Determine the [X, Y] coordinate at the center of the cell enclosing the given text.  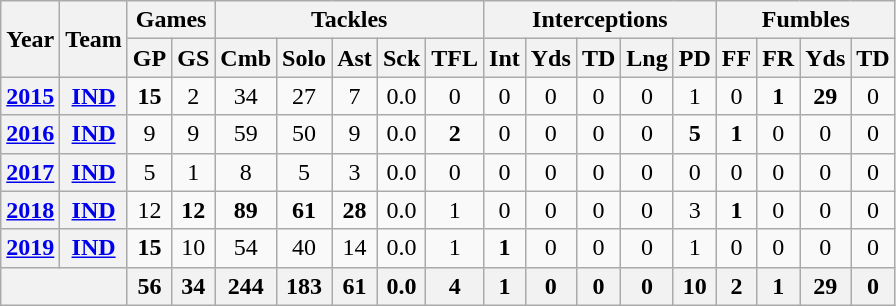
Sck [401, 58]
2015 [30, 96]
Lng [647, 58]
4 [455, 286]
2019 [30, 248]
TFL [455, 58]
Games [170, 20]
2017 [30, 172]
Solo [304, 58]
54 [246, 248]
Fumbles [806, 20]
2016 [30, 134]
56 [149, 286]
8 [246, 172]
GS [194, 58]
FR [778, 58]
14 [355, 248]
183 [304, 286]
PD [694, 58]
Team [94, 39]
59 [246, 134]
40 [304, 248]
Cmb [246, 58]
89 [246, 210]
Int [505, 58]
Tackles [350, 20]
28 [355, 210]
GP [149, 58]
FF [736, 58]
Interceptions [600, 20]
7 [355, 96]
Ast [355, 58]
Year [30, 39]
50 [304, 134]
244 [246, 286]
27 [304, 96]
2018 [30, 210]
